Pinpoint the cell where the given text exists, returning its [X, Y] midpoint coordinate. 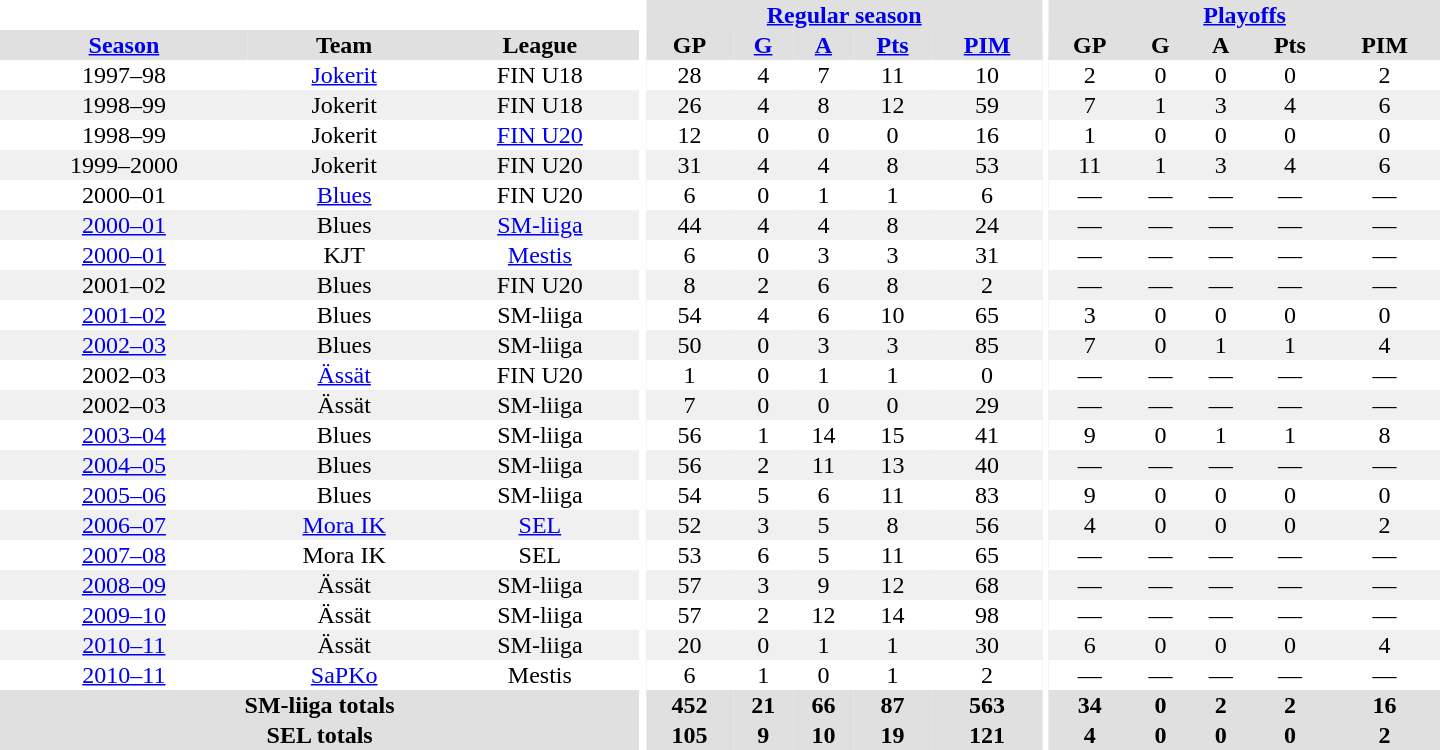
2009–10 [124, 615]
SaPKo [344, 675]
KJT [344, 255]
Season [124, 45]
15 [893, 435]
1999–2000 [124, 165]
40 [988, 465]
121 [988, 735]
Team [344, 45]
2007–08 [124, 555]
66 [823, 705]
68 [988, 585]
30 [988, 645]
85 [988, 345]
41 [988, 435]
1997–98 [124, 75]
83 [988, 495]
League [540, 45]
29 [988, 405]
21 [763, 705]
SEL totals [320, 735]
2003–04 [124, 435]
34 [1090, 705]
2004–05 [124, 465]
Playoffs [1244, 15]
87 [893, 705]
2006–07 [124, 525]
52 [690, 525]
20 [690, 645]
105 [690, 735]
452 [690, 705]
Regular season [844, 15]
2008–09 [124, 585]
50 [690, 345]
98 [988, 615]
59 [988, 105]
13 [893, 465]
SM-liiga totals [320, 705]
19 [893, 735]
26 [690, 105]
2005–06 [124, 495]
24 [988, 225]
44 [690, 225]
563 [988, 705]
28 [690, 75]
